Return (x, y) of the center of cell containing provided text 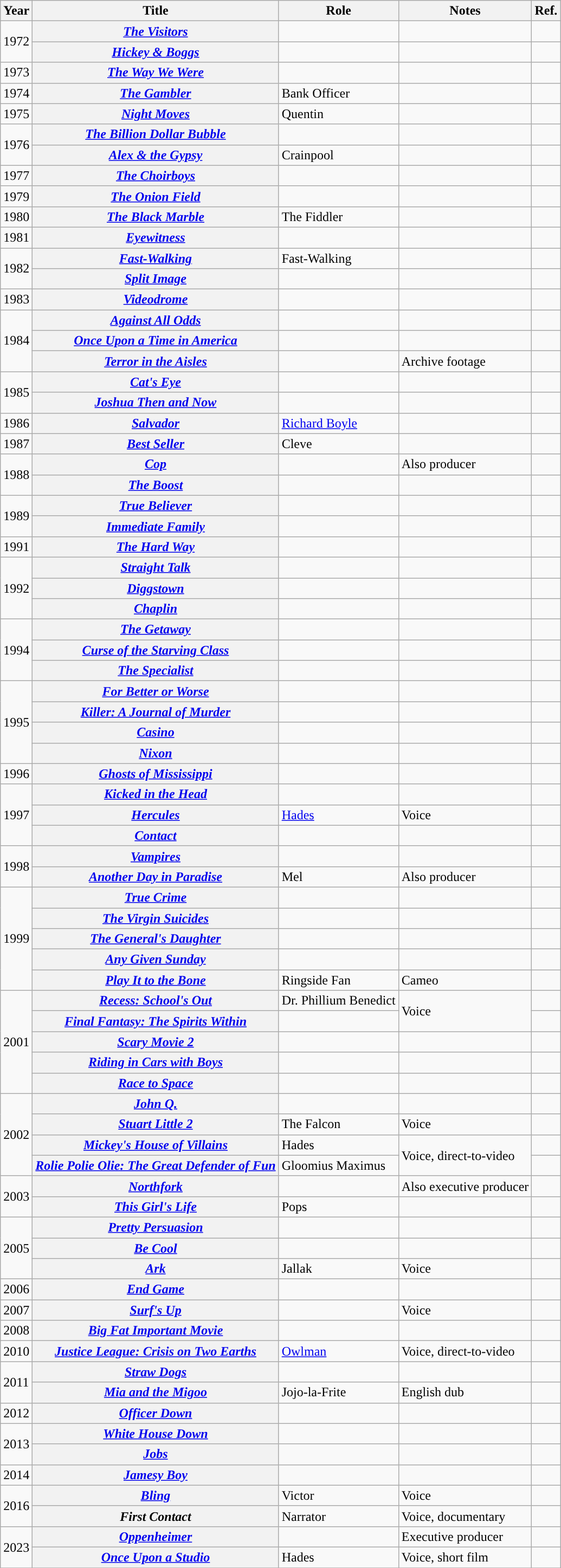
The Fiddler (338, 217)
Jobs (156, 1454)
Role (338, 11)
1980 (16, 217)
Also executive producer (465, 1186)
1999 (16, 938)
Narrator (338, 1516)
Curse of the Starving Class (156, 650)
Cat's Eye (156, 382)
The Black Marble (156, 217)
Big Fat Important Movie (156, 1331)
2008 (16, 1331)
Pops (338, 1207)
The Billion Dollar Bubble (156, 134)
Crainpool (338, 155)
Owlman (338, 1351)
1981 (16, 237)
Cameo (465, 980)
1979 (16, 196)
1974 (16, 93)
1994 (16, 650)
1983 (16, 300)
1976 (16, 145)
The Way We Were (156, 73)
Night Moves (156, 114)
Bank Officer (338, 93)
2023 (16, 1547)
Pretty Persuasion (156, 1227)
The Virgin Suicides (156, 918)
Cleve (338, 444)
The Visitors (156, 31)
Riding in Cars with Boys (156, 1062)
Victor (338, 1495)
Bling (156, 1495)
Ghosts of Mississippi (156, 774)
Dr. Phillium Benedict (338, 1001)
Jallak (338, 1269)
Kicked in the Head (156, 794)
Ref. (546, 11)
Casino (156, 733)
The Boost (156, 485)
1998 (16, 866)
The Onion Field (156, 196)
2001 (16, 1042)
Justice League: Crisis on Two Earths (156, 1351)
The Choirboys (156, 176)
1995 (16, 722)
Rolie Polie Olie: The Great Defender of Fun (156, 1165)
For Better or Worse (156, 691)
The Hard Way (156, 547)
Another Day in Paradise (156, 877)
First Contact (156, 1516)
Scary Movie 2 (156, 1042)
1986 (16, 423)
1975 (16, 114)
Cop (156, 464)
Final Fantasy: The Spirits Within (156, 1021)
1985 (16, 392)
Salvador (156, 423)
Jojo-la-Frite (338, 1392)
Year (16, 11)
White House Down (156, 1434)
Stuart Little 2 (156, 1124)
2002 (16, 1135)
Voice, documentary (465, 1516)
Race to Space (156, 1083)
1997 (16, 815)
This Girl's Life (156, 1207)
2014 (16, 1475)
John Q. (156, 1104)
Title (156, 11)
1996 (16, 774)
2007 (16, 1310)
The General's Daughter (156, 939)
English dub (465, 1392)
1973 (16, 73)
The Falcon (338, 1124)
1992 (16, 588)
The Gambler (156, 93)
The Specialist (156, 671)
Richard Boyle (338, 423)
True Crime (156, 897)
Eyewitness (156, 237)
2010 (16, 1351)
Jamesy Boy (156, 1475)
Against All Odds (156, 320)
1972 (16, 42)
Immediate Family (156, 526)
2012 (16, 1413)
Quentin (338, 114)
Surf's Up (156, 1310)
1984 (16, 341)
1982 (16, 269)
The Getaway (156, 630)
Officer Down (156, 1413)
Split Image (156, 279)
2006 (16, 1290)
Diggstown (156, 588)
Northfork (156, 1186)
Mickey's House of Villains (156, 1145)
1989 (16, 516)
Videodrome (156, 300)
Executive producer (465, 1537)
Chaplin (156, 609)
Vampires (156, 856)
Nixon (156, 753)
2003 (16, 1196)
Once Upon a Time in America (156, 341)
True Believer (156, 506)
2016 (16, 1506)
Terror in the Aisles (156, 361)
Straw Dogs (156, 1372)
Ringside Fan (338, 980)
Contact (156, 835)
1991 (16, 547)
Recess: School's Out (156, 1001)
Hercules (156, 815)
Notes (465, 11)
Once Upon a Studio (156, 1557)
Play It to the Bone (156, 980)
Gloomius Maximus (338, 1165)
Best Seller (156, 444)
2013 (16, 1444)
1987 (16, 444)
Mel (338, 877)
1988 (16, 475)
2011 (16, 1382)
Mia and the Migoo (156, 1392)
Alex & the Gypsy (156, 155)
Be Cool (156, 1248)
End Game (156, 1290)
Voice, short film (465, 1557)
Any Given Sunday (156, 960)
1977 (16, 176)
Joshua Then and Now (156, 403)
Killer: A Journal of Murder (156, 712)
Ark (156, 1269)
Hickey & Boggs (156, 52)
Oppenheimer (156, 1537)
Archive footage (465, 361)
2005 (16, 1248)
Straight Talk (156, 567)
